For the text-containing cell, return its midpoint in [X, Y] coordinate format. 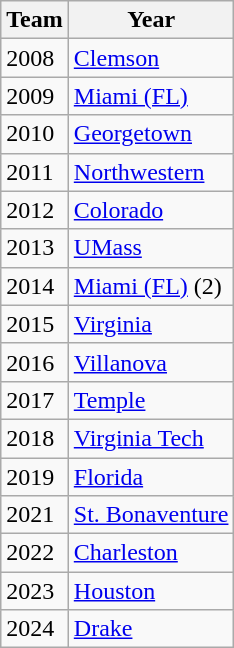
Miami (FL) [151, 96]
Drake [151, 629]
Villanova [151, 362]
2021 [35, 515]
Colorado [151, 210]
2009 [35, 96]
2022 [35, 553]
2008 [35, 58]
2017 [35, 400]
Florida [151, 477]
Houston [151, 591]
Temple [151, 400]
2012 [35, 210]
Clemson [151, 58]
2014 [35, 286]
2016 [35, 362]
Georgetown [151, 134]
2015 [35, 324]
Miami (FL) (2) [151, 286]
St. Bonaventure [151, 515]
Virginia [151, 324]
2018 [35, 438]
Northwestern [151, 172]
2013 [35, 248]
UMass [151, 248]
2023 [35, 591]
Year [151, 20]
2024 [35, 629]
2019 [35, 477]
Team [35, 20]
2010 [35, 134]
Charleston [151, 553]
Virginia Tech [151, 438]
2011 [35, 172]
